Search for the cell housing the specified text and yield its (X, Y) center coordinate. 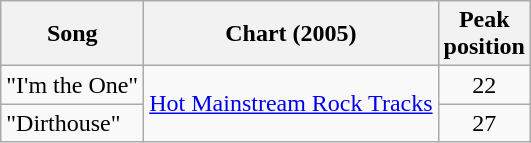
"I'm the One" (72, 85)
22 (484, 85)
27 (484, 123)
"Dirthouse" (72, 123)
Song (72, 34)
Chart (2005) (291, 34)
Hot Mainstream Rock Tracks (291, 104)
Peakposition (484, 34)
